Locate the cell with the specified text and output its [x, y] center coordinate. 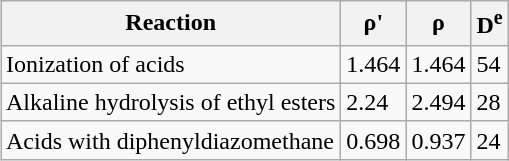
De [490, 24]
ρ [438, 24]
Alkaline hydrolysis of ethyl esters [170, 102]
2.494 [438, 102]
2.24 [374, 102]
24 [490, 140]
0.937 [438, 140]
Ionization of acids [170, 64]
54 [490, 64]
ρ' [374, 24]
28 [490, 102]
0.698 [374, 140]
Acids with diphenyldiazomethane [170, 140]
Reaction [170, 24]
